Find where the given text appears and provide that cell's center as [X, Y] coordinate. 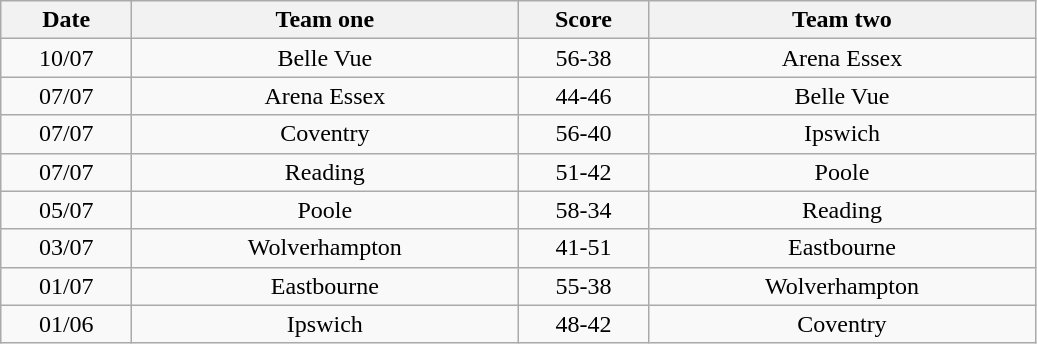
Team two [842, 20]
Date [66, 20]
44-46 [584, 96]
51-42 [584, 172]
56-40 [584, 134]
05/07 [66, 210]
55-38 [584, 286]
10/07 [66, 58]
03/07 [66, 248]
56-38 [584, 58]
Score [584, 20]
Team one [325, 20]
58-34 [584, 210]
01/07 [66, 286]
41-51 [584, 248]
01/06 [66, 324]
48-42 [584, 324]
